Return [x, y] of the center of cell containing provided text 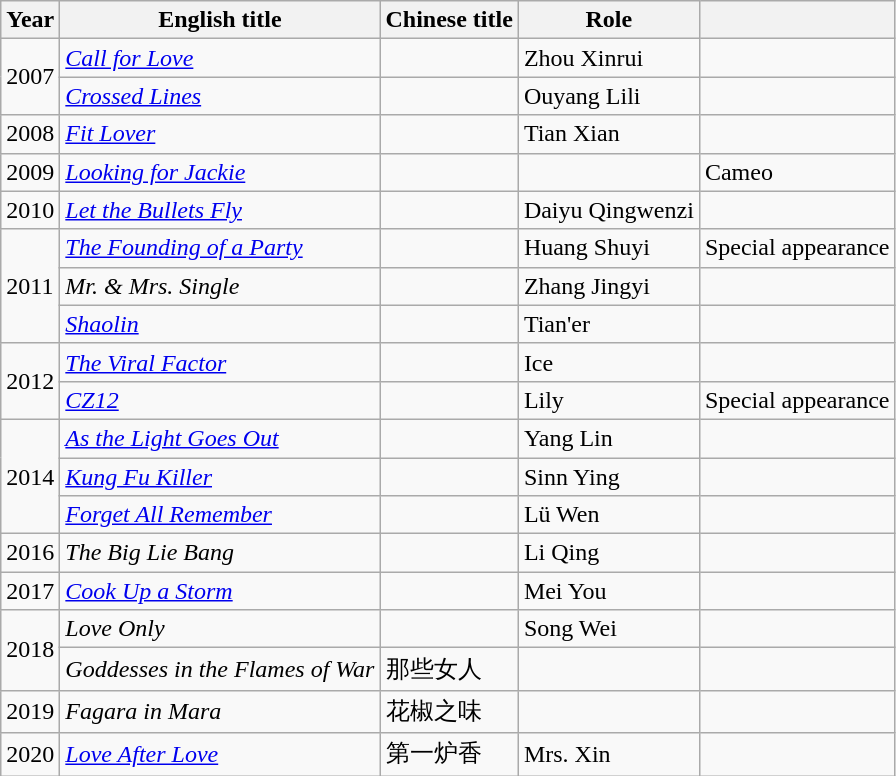
Shaolin [220, 324]
Fagara in Mara [220, 712]
2017 [30, 591]
2014 [30, 476]
Tian Xian [608, 134]
Ouyang Lili [608, 96]
Chinese title [449, 20]
Ice [608, 362]
Year [30, 20]
English title [220, 20]
Daiyu Qingwenzi [608, 210]
Mrs. Xin [608, 754]
As the Light Goes Out [220, 438]
Crossed Lines [220, 96]
The Viral Factor [220, 362]
Zhou Xinrui [608, 58]
Li Qing [608, 553]
2019 [30, 712]
2007 [30, 77]
Love Only [220, 629]
2016 [30, 553]
Looking for Jackie [220, 172]
Cook Up a Storm [220, 591]
Yang Lin [608, 438]
Kung Fu Killer [220, 477]
Love After Love [220, 754]
Zhang Jingyi [608, 286]
2009 [30, 172]
2018 [30, 650]
Fit Lover [220, 134]
Forget All Remember [220, 515]
2012 [30, 381]
Song Wei [608, 629]
Tian'er [608, 324]
Lily [608, 400]
Huang Shuyi [608, 248]
Role [608, 20]
Mr. & Mrs. Single [220, 286]
CZ12 [220, 400]
2010 [30, 210]
2020 [30, 754]
Mei You [608, 591]
Sinn Ying [608, 477]
第一炉香 [449, 754]
Let the Bullets Fly [220, 210]
Cameo [797, 172]
花椒之味 [449, 712]
2011 [30, 286]
The Big Lie Bang [220, 553]
Lü Wen [608, 515]
The Founding of a Party [220, 248]
那些女人 [449, 670]
2008 [30, 134]
Call for Love [220, 58]
Goddesses in the Flames of War [220, 670]
